Provide the [x, y] coordinate of the cell's center where the given text is located.  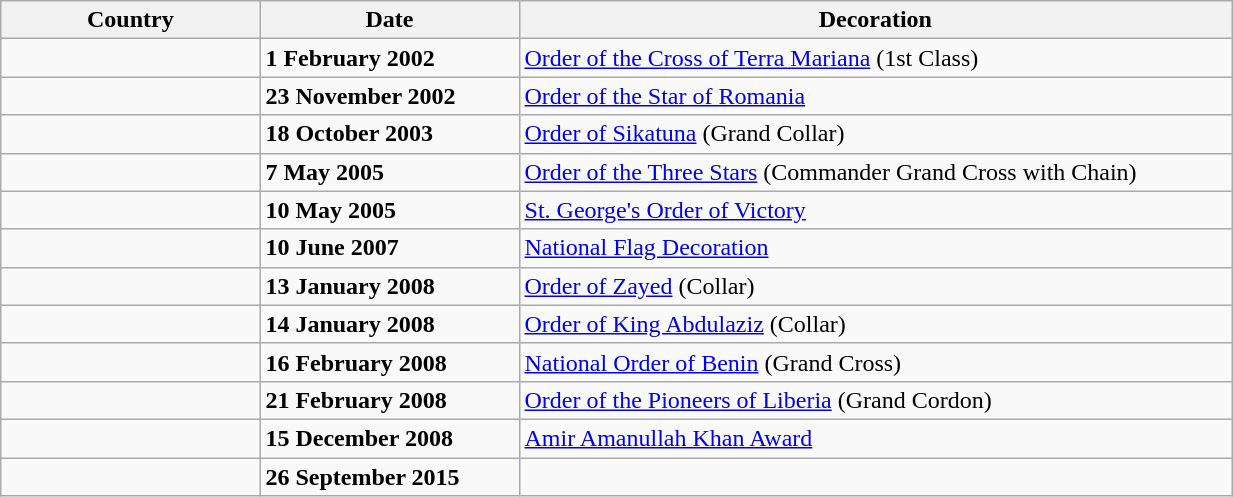
7 May 2005 [390, 172]
21 February 2008 [390, 400]
Order of the Pioneers of Liberia (Grand Cordon) [876, 400]
St. George's Order of Victory [876, 210]
Order of Sikatuna (Grand Collar) [876, 134]
Date [390, 20]
Order of the Three Stars (Commander Grand Cross with Chain) [876, 172]
Country [130, 20]
National Flag Decoration [876, 248]
10 June 2007 [390, 248]
15 December 2008 [390, 438]
Order of King Abdulaziz (Collar) [876, 324]
Amir Amanullah Khan Award [876, 438]
14 January 2008 [390, 324]
18 October 2003 [390, 134]
16 February 2008 [390, 362]
13 January 2008 [390, 286]
1 February 2002 [390, 58]
10 May 2005 [390, 210]
Decoration [876, 20]
23 November 2002 [390, 96]
Order of the Star of Romania [876, 96]
National Order of Benin (Grand Cross) [876, 362]
Order of Zayed (Collar) [876, 286]
Order of the Cross of Terra Mariana (1st Class) [876, 58]
26 September 2015 [390, 477]
